Return (X, Y) of the center of cell containing provided text 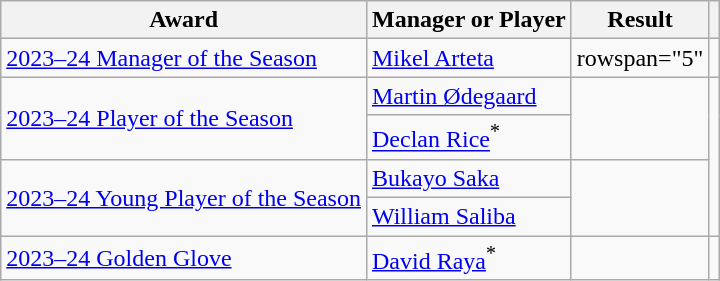
David Raya* (468, 258)
2023–24 Manager of the Season (184, 58)
Result (640, 20)
Bukayo Saka (468, 178)
2023–24 Golden Glove (184, 258)
2023–24 Player of the Season (184, 118)
Manager or Player (468, 20)
Mikel Arteta (468, 58)
Award (184, 20)
Declan Rice* (468, 138)
William Saliba (468, 217)
Martin Ødegaard (468, 96)
rowspan="5" (640, 58)
2023–24 Young Player of the Season (184, 197)
